Output the (X, Y) coordinate of the center of the cell containing the given text.  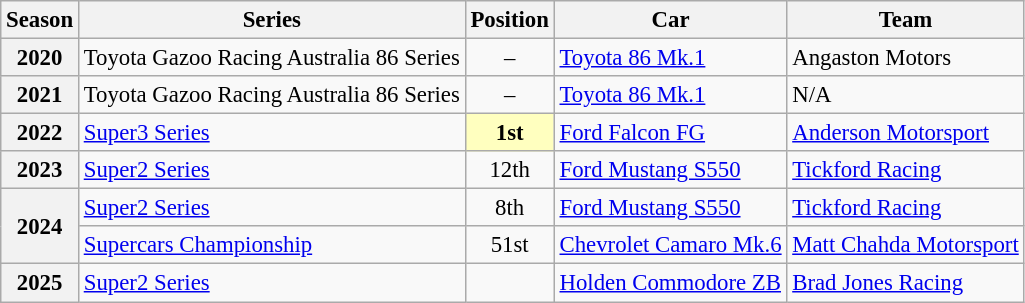
Chevrolet Camaro Mk.6 (670, 245)
2024 (40, 226)
Brad Jones Racing (906, 283)
2022 (40, 133)
2025 (40, 283)
Super3 Series (272, 133)
51st (510, 245)
Series (272, 20)
Team (906, 20)
Matt Chahda Motorsport (906, 245)
Ford Falcon FG (670, 133)
2021 (40, 95)
Angaston Motors (906, 58)
Holden Commodore ZB (670, 283)
2020 (40, 58)
Season (40, 20)
Car (670, 20)
Anderson Motorsport (906, 133)
2023 (40, 170)
Position (510, 20)
8th (510, 208)
N/A (906, 95)
12th (510, 170)
Supercars Championship (272, 245)
1st (510, 133)
